Return [x, y] of the center of cell containing provided text 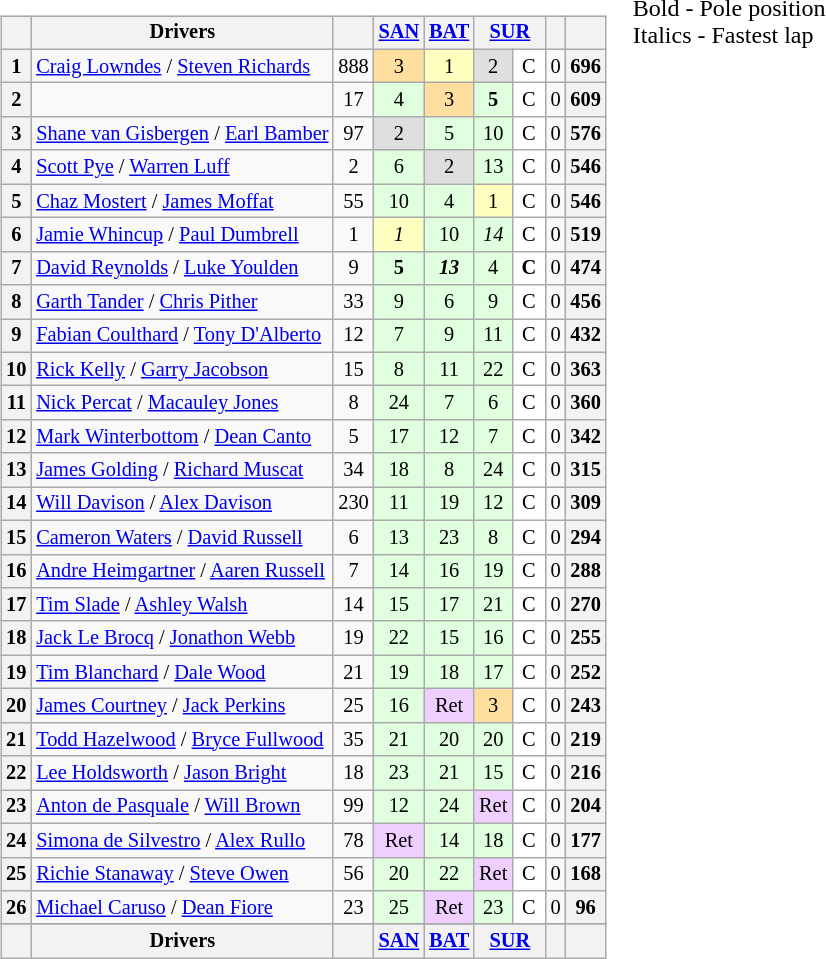
Andre Heimgartner / Aaren Russell [182, 571]
243 [585, 706]
294 [585, 537]
363 [585, 369]
78 [353, 840]
Tim Slade / Ashley Walsh [182, 605]
474 [585, 268]
696 [585, 66]
56 [353, 874]
204 [585, 807]
168 [585, 874]
97 [353, 134]
576 [585, 134]
456 [585, 302]
Cameron Waters / David Russell [182, 537]
315 [585, 470]
Craig Lowndes / Steven Richards [182, 66]
360 [585, 403]
288 [585, 571]
342 [585, 437]
Mark Winterbottom / Dean Canto [182, 437]
216 [585, 773]
255 [585, 638]
96 [585, 908]
55 [353, 201]
Todd Hazelwood / Bryce Fullwood [182, 739]
Nick Percat / Macauley Jones [182, 403]
Richie Stanaway / Steve Owen [182, 874]
99 [353, 807]
34 [353, 470]
David Reynolds / Luke Youlden [182, 268]
Fabian Coulthard / Tony D'Alberto [182, 336]
33 [353, 302]
Anton de Pasquale / Will Brown [182, 807]
Simona de Silvestro / Alex Rullo [182, 840]
609 [585, 100]
888 [353, 66]
219 [585, 739]
Will Davison / Alex Davison [182, 504]
Jack Le Brocq / Jonathon Webb [182, 638]
Scott Pye / Warren Luff [182, 167]
James Courtney / Jack Perkins [182, 706]
Jamie Whincup / Paul Dumbrell [182, 235]
Chaz Mostert / James Moffat [182, 201]
252 [585, 672]
270 [585, 605]
26 [16, 908]
309 [585, 504]
Tim Blanchard / Dale Wood [182, 672]
519 [585, 235]
177 [585, 840]
Shane van Gisbergen / Earl Bamber [182, 134]
230 [353, 504]
Rick Kelly / Garry Jacobson [182, 369]
35 [353, 739]
Garth Tander / Chris Pither [182, 302]
James Golding / Richard Muscat [182, 470]
Michael Caruso / Dean Fiore [182, 908]
432 [585, 336]
Lee Holdsworth / Jason Bright [182, 773]
